For the text-containing cell, return its midpoint in (x, y) coordinate format. 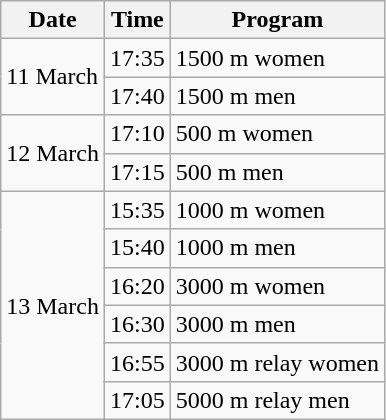
15:35 (137, 210)
17:10 (137, 134)
1000 m men (277, 248)
500 m women (277, 134)
1500 m men (277, 96)
Date (53, 20)
Program (277, 20)
Time (137, 20)
3000 m women (277, 286)
13 March (53, 305)
5000 m relay men (277, 400)
17:05 (137, 400)
17:35 (137, 58)
16:20 (137, 286)
16:30 (137, 324)
11 March (53, 77)
1500 m women (277, 58)
17:15 (137, 172)
15:40 (137, 248)
3000 m men (277, 324)
500 m men (277, 172)
3000 m relay women (277, 362)
16:55 (137, 362)
17:40 (137, 96)
12 March (53, 153)
1000 m women (277, 210)
